Capture the cell that displays the provided text and extract its [X, Y] central coordinate. 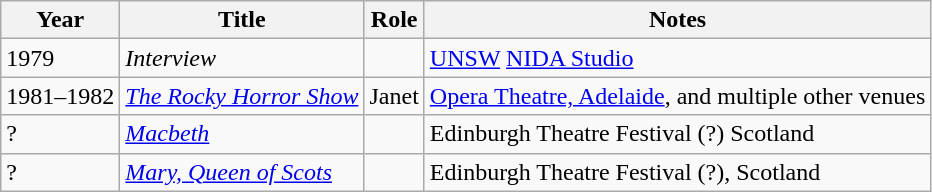
UNSW NIDA Studio [677, 58]
Notes [677, 20]
Interview [242, 58]
1979 [60, 58]
Edinburgh Theatre Festival (?) Scotland [677, 134]
Macbeth [242, 134]
Role [394, 20]
Edinburgh Theatre Festival (?), Scotland [677, 172]
The Rocky Horror Show [242, 96]
Opera Theatre, Adelaide, and multiple other venues [677, 96]
1981–1982 [60, 96]
Janet [394, 96]
Mary, Queen of Scots [242, 172]
Title [242, 20]
Year [60, 20]
